Find where the given text appears and provide that cell's center as [X, Y] coordinate. 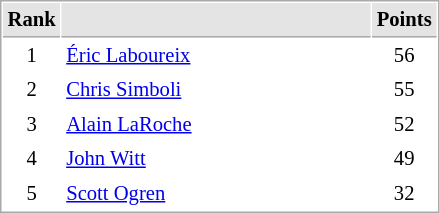
56 [404, 56]
Chris Simboli [216, 90]
5 [32, 194]
Alain LaRoche [216, 124]
Éric Laboureix [216, 56]
3 [32, 124]
52 [404, 124]
Scott Ogren [216, 194]
Rank [32, 20]
1 [32, 56]
John Witt [216, 158]
49 [404, 158]
4 [32, 158]
Points [404, 20]
55 [404, 90]
32 [404, 194]
2 [32, 90]
